Provide the [x, y] coordinate of the cell's center where the given text is located.  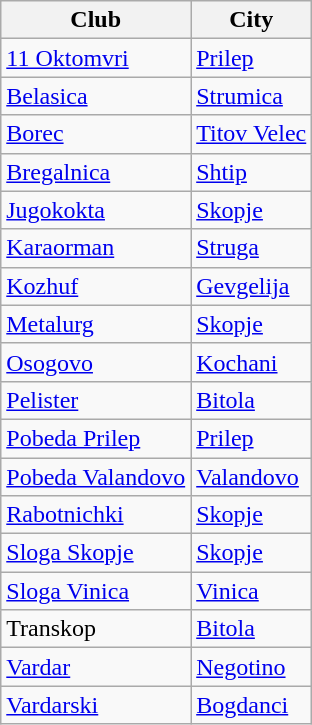
Club [96, 20]
Rabotnichki [96, 515]
Sloga Vinica [96, 591]
Sloga Skopje [96, 553]
Struga [252, 248]
Borec [96, 134]
Karaorman [96, 248]
Titov Velec [252, 134]
Vinica [252, 591]
11 Oktomvri [96, 58]
Valandovo [252, 477]
Pobeda Prilep [96, 438]
Pobeda Valandovo [96, 477]
Vardarski [96, 705]
Vardar [96, 667]
Shtip [252, 172]
Osogovo [96, 362]
Kochani [252, 362]
Bregalnica [96, 172]
Belasica [96, 96]
Bogdanci [252, 705]
Strumica [252, 96]
Negotino [252, 667]
Metalurg [96, 324]
Jugokokta [96, 210]
Gevgelija [252, 286]
City [252, 20]
Kozhuf [96, 286]
Transkop [96, 629]
Pelister [96, 400]
